From the cell containing the given text, extract its center point as [x, y] coordinate. 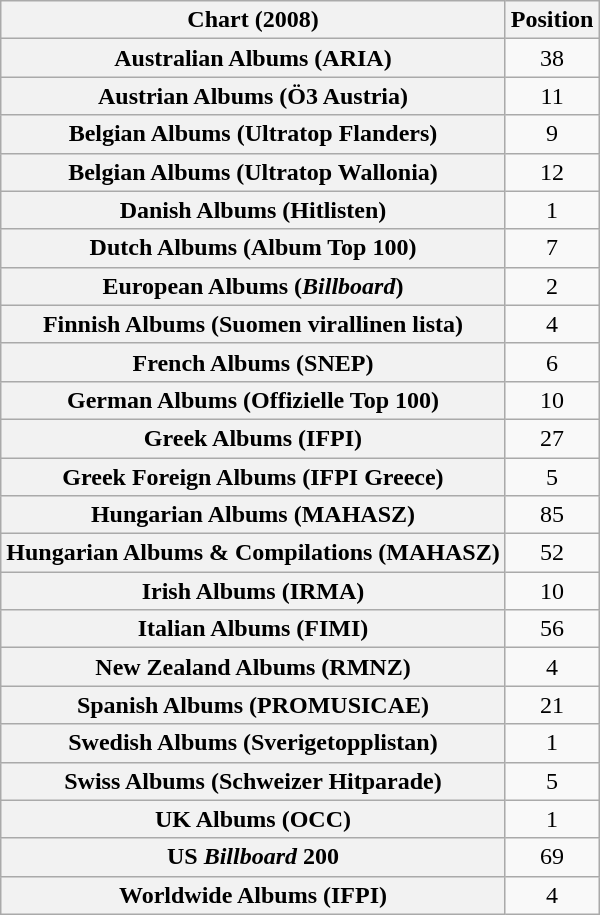
52 [552, 553]
Hungarian Albums & Compilations (MAHASZ) [253, 553]
Greek Foreign Albums (IFPI Greece) [253, 477]
Italian Albums (FIMI) [253, 629]
New Zealand Albums (RMNZ) [253, 667]
German Albums (Offizielle Top 100) [253, 400]
US Billboard 200 [253, 857]
Irish Albums (IRMA) [253, 591]
Worldwide Albums (IFPI) [253, 895]
7 [552, 248]
Belgian Albums (Ultratop Flanders) [253, 134]
Hungarian Albums (MAHASZ) [253, 515]
27 [552, 438]
Austrian Albums (Ö3 Austria) [253, 96]
11 [552, 96]
French Albums (SNEP) [253, 362]
Spanish Albums (PROMUSICAE) [253, 705]
Australian Albums (ARIA) [253, 58]
85 [552, 515]
Swiss Albums (Schweizer Hitparade) [253, 781]
Swedish Albums (Sverigetopplistan) [253, 743]
12 [552, 172]
21 [552, 705]
Finnish Albums (Suomen virallinen lista) [253, 324]
6 [552, 362]
69 [552, 857]
9 [552, 134]
Position [552, 20]
Dutch Albums (Album Top 100) [253, 248]
Belgian Albums (Ultratop Wallonia) [253, 172]
Chart (2008) [253, 20]
Danish Albums (Hitlisten) [253, 210]
56 [552, 629]
European Albums (Billboard) [253, 286]
UK Albums (OCC) [253, 819]
2 [552, 286]
Greek Albums (IFPI) [253, 438]
38 [552, 58]
